Return [X, Y] of the center of cell containing provided text 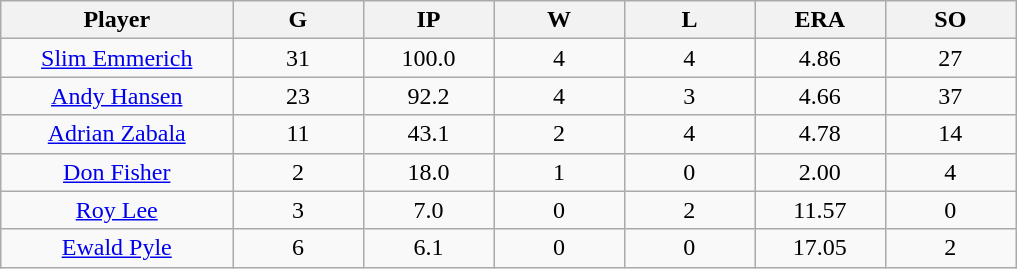
Andy Hansen [117, 96]
18.0 [428, 172]
Slim Emmerich [117, 58]
W [559, 20]
1 [559, 172]
L [689, 20]
17.05 [820, 248]
4.78 [820, 134]
Don Fisher [117, 172]
Adrian Zabala [117, 134]
ERA [820, 20]
4.66 [820, 96]
Roy Lee [117, 210]
2.00 [820, 172]
92.2 [428, 96]
23 [298, 96]
43.1 [428, 134]
SO [950, 20]
G [298, 20]
6 [298, 248]
Player [117, 20]
31 [298, 58]
11.57 [820, 210]
4.86 [820, 58]
Ewald Pyle [117, 248]
27 [950, 58]
100.0 [428, 58]
11 [298, 134]
IP [428, 20]
14 [950, 134]
6.1 [428, 248]
7.0 [428, 210]
37 [950, 96]
